Pinpoint the cell where the given text exists, returning its [X, Y] midpoint coordinate. 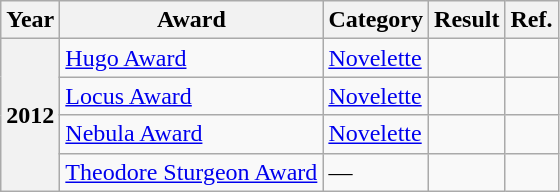
Year [30, 20]
Award [192, 20]
— [376, 172]
Category [376, 20]
2012 [30, 115]
Theodore Sturgeon Award [192, 172]
Nebula Award [192, 134]
Hugo Award [192, 58]
Locus Award [192, 96]
Ref. [532, 20]
Result [467, 20]
